For the text-containing cell, return its midpoint in (X, Y) coordinate format. 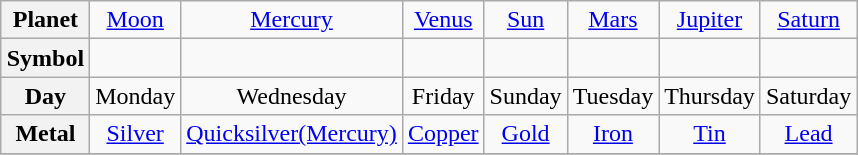
Moon (136, 20)
Tin (710, 134)
Sun (526, 20)
Planet (45, 20)
Silver (136, 134)
Saturn (808, 20)
Quicksilver(Mercury) (292, 134)
Tuesday (613, 96)
Sunday (526, 96)
Gold (526, 134)
Day (45, 96)
Iron (613, 134)
Symbol (45, 58)
Venus (443, 20)
Saturday (808, 96)
Friday (443, 96)
Mars (613, 20)
Lead (808, 134)
Jupiter (710, 20)
Monday (136, 96)
Wednesday (292, 96)
Metal (45, 134)
Mercury (292, 20)
Thursday (710, 96)
Copper (443, 134)
